Pinpoint the cell where the given text exists, returning its [x, y] midpoint coordinate. 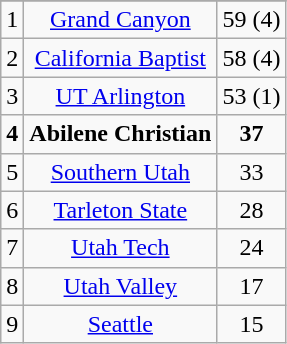
59 (4) [252, 20]
4 [12, 134]
California Baptist [120, 58]
15 [252, 324]
5 [12, 172]
53 (1) [252, 96]
9 [12, 324]
Utah Valley [120, 286]
8 [12, 286]
6 [12, 210]
33 [252, 172]
Tarleton State [120, 210]
7 [12, 248]
UT Arlington [120, 96]
Abilene Christian [120, 134]
Seattle [120, 324]
1 [12, 20]
17 [252, 286]
37 [252, 134]
Grand Canyon [120, 20]
58 (4) [252, 58]
28 [252, 210]
2 [12, 58]
Southern Utah [120, 172]
Utah Tech [120, 248]
3 [12, 96]
24 [252, 248]
